Scan for the cell matching the given text and deliver its [x, y] coordinate at center. 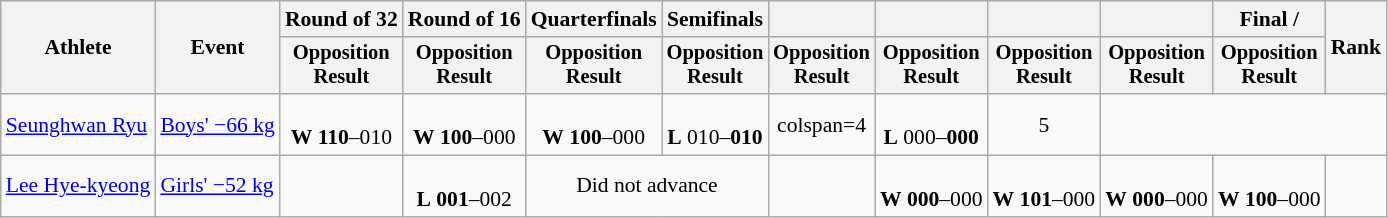
Final / [1270, 19]
L 000–000 [932, 124]
Boys' −66 kg [218, 124]
Did not advance [648, 186]
Round of 16 [464, 19]
Semifinals [716, 19]
W 110–010 [342, 124]
Athlete [78, 48]
L 010–010 [716, 124]
5 [1044, 124]
Quarterfinals [594, 19]
L 001–002 [464, 186]
Event [218, 48]
Seunghwan Ryu [78, 124]
Girls' −52 kg [218, 186]
colspan=4 [822, 124]
Rank [1356, 48]
Lee Hye-kyeong [78, 186]
Round of 32 [342, 19]
W 101–000 [1044, 186]
